Output the (X, Y) coordinate of the center of the cell containing the given text.  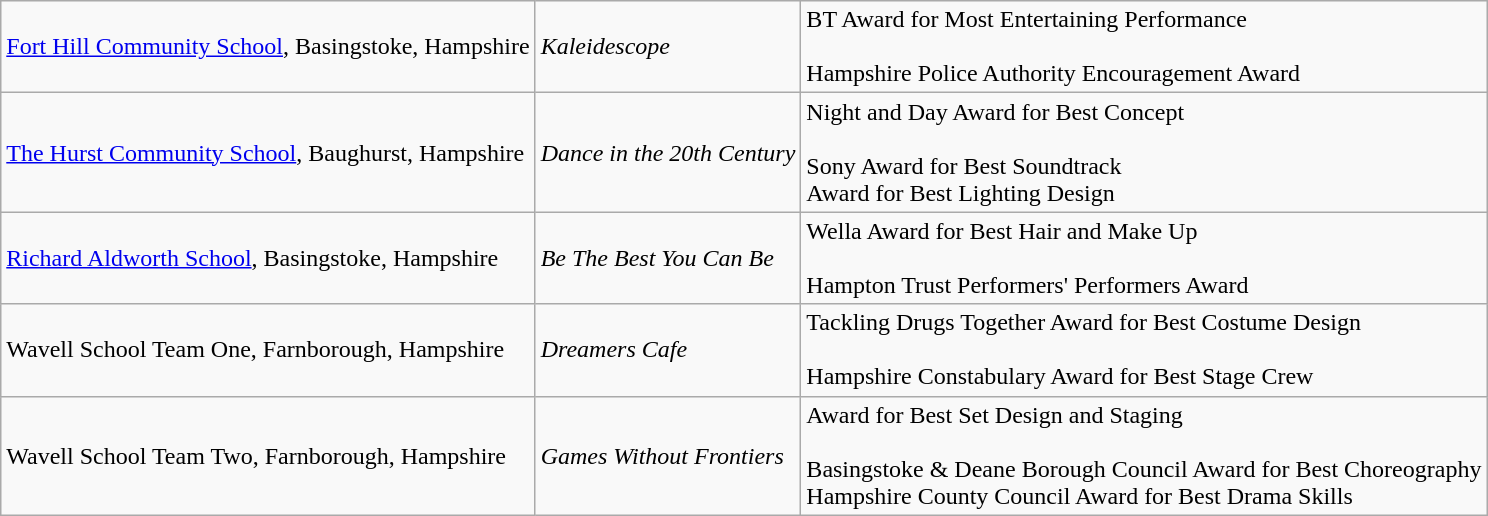
Dreamers Cafe (668, 350)
Wavell School Team One, Farnborough, Hampshire (268, 350)
Dance in the 20th Century (668, 152)
Wella Award for Best Hair and Make UpHampton Trust Performers' Performers Award (1144, 258)
Tackling Drugs Together Award for Best Costume DesignHampshire Constabulary Award for Best Stage Crew (1144, 350)
Night and Day Award for Best ConceptSony Award for Best Soundtrack Award for Best Lighting Design (1144, 152)
Fort Hill Community School, Basingstoke, Hampshire (268, 47)
Richard Aldworth School, Basingstoke, Hampshire (268, 258)
The Hurst Community School, Baughurst, Hampshire (268, 152)
Be The Best You Can Be (668, 258)
Kaleidescope (668, 47)
BT Award for Most Entertaining PerformanceHampshire Police Authority Encouragement Award (1144, 47)
Games Without Frontiers (668, 456)
Wavell School Team Two, Farnborough, Hampshire (268, 456)
